Output the (X, Y) coordinate of the center of the cell containing the given text.  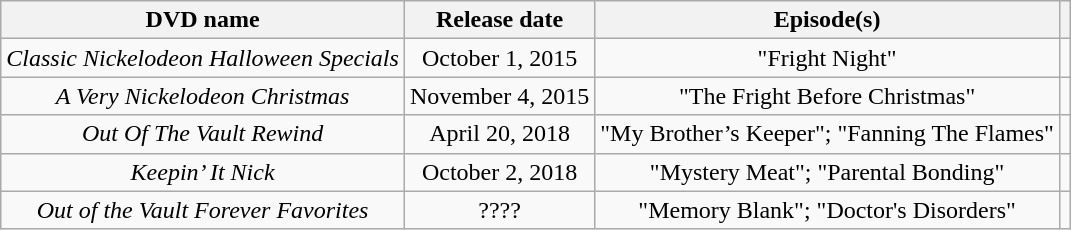
"Mystery Meat"; "Parental Bonding" (828, 172)
Out Of The Vault Rewind (203, 134)
Out of the Vault Forever Favorites (203, 210)
October 1, 2015 (499, 58)
"The Fright Before Christmas" (828, 96)
???? (499, 210)
DVD name (203, 20)
October 2, 2018 (499, 172)
Episode(s) (828, 20)
Keepin’ It Nick (203, 172)
"Fright Night" (828, 58)
April 20, 2018 (499, 134)
"Memory Blank"; "Doctor's Disorders" (828, 210)
"My Brother’s Keeper"; "Fanning The Flames" (828, 134)
November 4, 2015 (499, 96)
Release date (499, 20)
A Very Nickelodeon Christmas (203, 96)
Classic Nickelodeon Halloween Specials (203, 58)
